From the cell containing the given text, extract its center point as (x, y) coordinate. 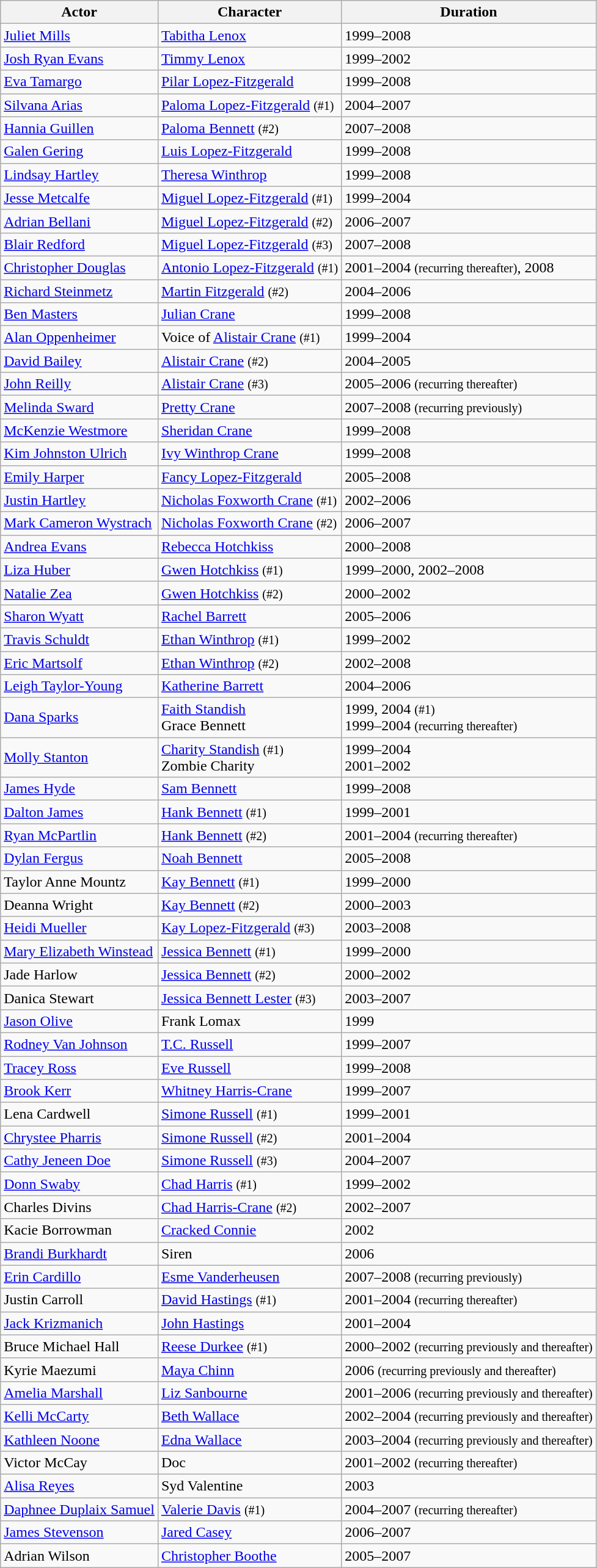
Alisa Reyes (79, 1486)
Liz Sanbourne (249, 1393)
Ryan McPartlin (79, 835)
Theresa Winthrop (249, 175)
Charity Standish (#1)Zombie Charity (249, 757)
2003 (469, 1486)
Eva Tamargo (79, 82)
Gwen Hotchkiss (#1) (249, 570)
David Hastings (#1) (249, 1300)
Ethan Winthrop (#2) (249, 662)
Martin Fitzgerald (#2) (249, 291)
Molly Stanton (79, 757)
Kelli McCarty (79, 1416)
1999–2000, 2002–2008 (469, 570)
Character (249, 12)
Miguel Lopez-Fitzgerald (#2) (249, 221)
Dalton James (79, 812)
Gwen Hotchkiss (#2) (249, 593)
Cathy Jeneen Doe (79, 1161)
Antonio Lopez-Fitzgerald (#1) (249, 267)
Jessica Bennett Lester (#3) (249, 998)
Kay Bennett (#2) (249, 905)
Jack Krizmanich (79, 1323)
Amelia Marshall (79, 1393)
David Bailey (79, 361)
2002–2007 (469, 1207)
Syd Valentine (249, 1486)
Bruce Michael Hall (79, 1346)
Chrystee Pharris (79, 1138)
Leigh Taylor-Young (79, 686)
Brandi Burkhardt (79, 1254)
Faith StandishGrace Bennett (249, 718)
Eve Russell (249, 1068)
Pretty Crane (249, 407)
Daphnee Duplaix Samuel (79, 1509)
Christopher Boothe (249, 1556)
Alistair Crane (#3) (249, 384)
Paloma Lopez-Fitzgerald (#1) (249, 105)
Luis Lopez-Fitzgerald (249, 151)
Paloma Bennett (#2) (249, 128)
2002–2004 (recurring previously and thereafter) (469, 1416)
Natalie Zea (79, 593)
Richard Steinmetz (79, 291)
Silvana Arias (79, 105)
Rebecca Hotchkiss (249, 546)
Dana Sparks (79, 718)
James Stevenson (79, 1533)
Beth Wallace (249, 1416)
Hank Bennett (#1) (249, 812)
Kay Bennett (#1) (249, 882)
Doc (249, 1463)
Kacie Borrowman (79, 1230)
2003–2007 (469, 998)
1999, 2004 (#1)1999–2004 (recurring thereafter) (469, 718)
Edna Wallace (249, 1439)
Esme Vanderheusen (249, 1277)
Travis Schuldt (79, 639)
Miguel Lopez-Fitzgerald (#3) (249, 244)
John Hastings (249, 1323)
Rodney Van Johnson (79, 1044)
Nicholas Foxworth Crane (#1) (249, 500)
Ethan Winthrop (#1) (249, 639)
Kyrie Maezumi (79, 1370)
Duration (469, 12)
Pilar Lopez-Fitzgerald (249, 82)
Kathleen Noone (79, 1439)
2000–2008 (469, 546)
Brook Kerr (79, 1091)
Tabitha Lenox (249, 35)
2001–2002 (recurring thereafter) (469, 1463)
Katherine Barrett (249, 686)
Ben Masters (79, 314)
1999–20042001–2002 (469, 757)
Lena Cardwell (79, 1114)
Chad Harris-Crane (#2) (249, 1207)
2005–2007 (469, 1556)
2001–2006 (recurring previously and thereafter) (469, 1393)
Maya Chinn (249, 1370)
Jared Casey (249, 1533)
Blair Redford (79, 244)
Kay Lopez-Fitzgerald (#3) (249, 928)
Kim Johnston Ulrich (79, 454)
Hank Bennett (#2) (249, 835)
2005–2006 (recurring thereafter) (469, 384)
Rachel Barrett (249, 616)
Nicholas Foxworth Crane (#2) (249, 523)
2000–2003 (469, 905)
Sharon Wyatt (79, 616)
Charles Divins (79, 1207)
Heidi Mueller (79, 928)
2004–2005 (469, 361)
Cracked Connie (249, 1230)
Justin Carroll (79, 1300)
Danica Stewart (79, 998)
2006 (recurring previously and thereafter) (469, 1370)
Juliet Mills (79, 35)
Liza Huber (79, 570)
Julian Crane (249, 314)
T.C. Russell (249, 1044)
James Hyde (79, 789)
Tracey Ross (79, 1068)
Mark Cameron Wystrach (79, 523)
Simone Russell (#1) (249, 1114)
Taylor Anne Mountz (79, 882)
Alistair Crane (#2) (249, 361)
Timmy Lenox (249, 59)
Whitney Harris-Crane (249, 1091)
Emily Harper (79, 477)
Jade Harlow (79, 975)
1999 (469, 1021)
Melinda Sward (79, 407)
Reese Durkee (#1) (249, 1346)
Hannia Guillen (79, 128)
2005–2006 (469, 616)
Jessica Bennett (#1) (249, 951)
Alan Oppenheimer (79, 338)
Miguel Lopez-Fitzgerald (#1) (249, 198)
Eric Martsolf (79, 662)
Donn Swaby (79, 1184)
Jessica Bennett (#2) (249, 975)
Erin Cardillo (79, 1277)
Adrian Bellani (79, 221)
Lindsay Hartley (79, 175)
2000–2002 (recurring previously and thereafter) (469, 1346)
Andrea Evans (79, 546)
Christopher Douglas (79, 267)
2003–2004 (recurring previously and thereafter) (469, 1439)
Valerie Davis (#1) (249, 1509)
Justin Hartley (79, 500)
Fancy Lopez-Fitzgerald (249, 477)
2006 (469, 1254)
Chad Harris (#1) (249, 1184)
Sam Bennett (249, 789)
2001–2004 (recurring thereafter), 2008 (469, 267)
Jason Olive (79, 1021)
Ivy Winthrop Crane (249, 454)
Sheridan Crane (249, 430)
Galen Gering (79, 151)
2002–2006 (469, 500)
Simone Russell (#2) (249, 1138)
Voice of Alistair Crane (#1) (249, 338)
2004–2007 (recurring thereafter) (469, 1509)
2003–2008 (469, 928)
Noah Bennett (249, 858)
Josh Ryan Evans (79, 59)
2002 (469, 1230)
Frank Lomax (249, 1021)
Victor McCay (79, 1463)
Adrian Wilson (79, 1556)
Jesse Metcalfe (79, 198)
Mary Elizabeth Winstead (79, 951)
Deanna Wright (79, 905)
2002–2008 (469, 662)
Dylan Fergus (79, 858)
John Reilly (79, 384)
Actor (79, 12)
McKenzie Westmore (79, 430)
Siren (249, 1254)
Simone Russell (#3) (249, 1161)
